Return the [x, y] coordinate for the center point of the cell that contains the specified text.  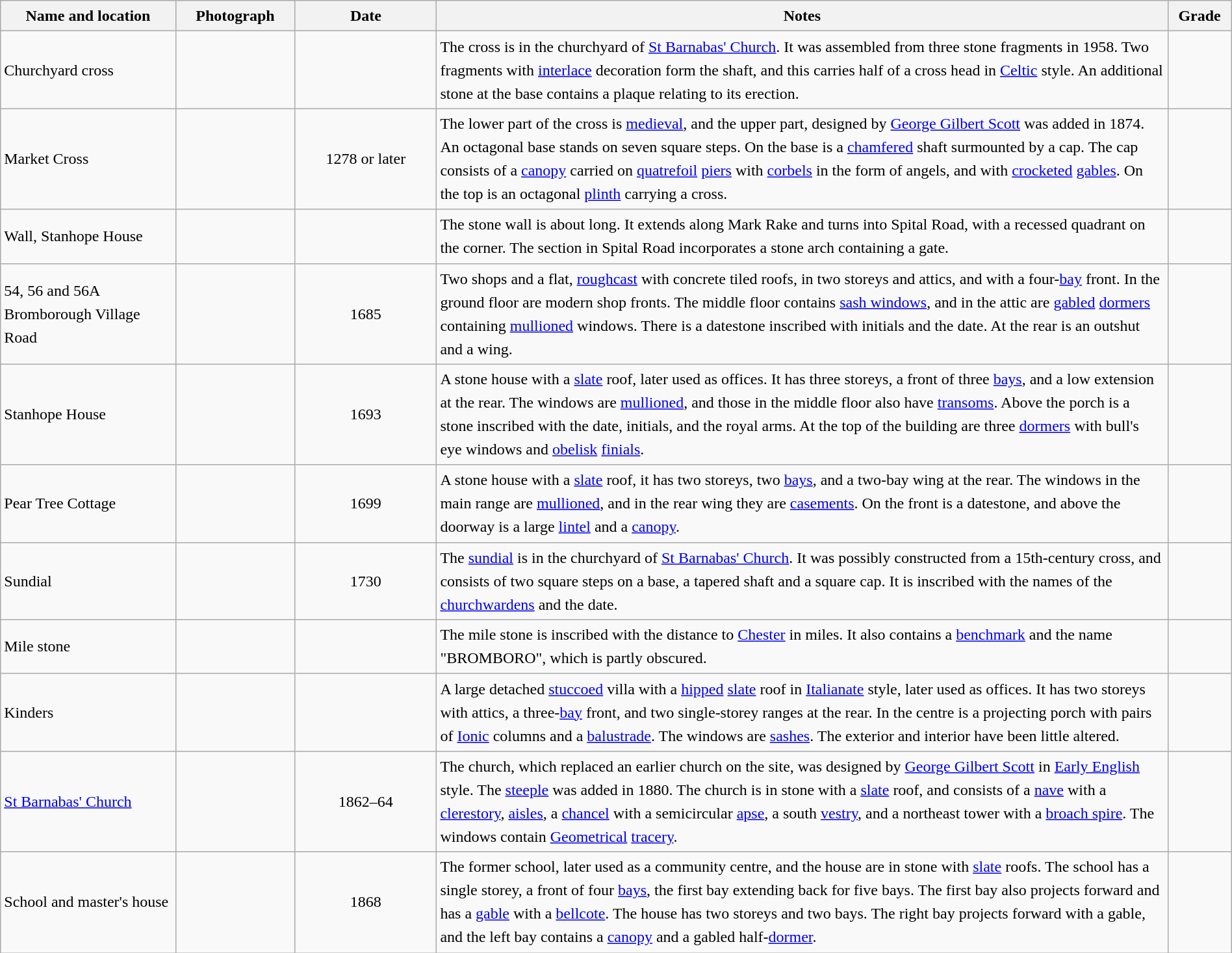
Wall, Stanhope House [88, 237]
Date [366, 16]
Photograph [235, 16]
Grade [1200, 16]
54, 56 and 56A Bromborough Village Road [88, 313]
1693 [366, 415]
1868 [366, 902]
Market Cross [88, 159]
Name and location [88, 16]
Pear Tree Cottage [88, 503]
St Barnabas' Church [88, 801]
Sundial [88, 581]
Stanhope House [88, 415]
Churchyard cross [88, 70]
Mile stone [88, 646]
Kinders [88, 712]
Notes [802, 16]
1685 [366, 313]
The mile stone is inscribed with the distance to Chester in miles. It also contains a benchmark and the name "BROMBORO", which is partly obscured. [802, 646]
1730 [366, 581]
School and master's house [88, 902]
1862–64 [366, 801]
1699 [366, 503]
1278 or later [366, 159]
